Pinpoint the cell where the given text exists, returning its (x, y) midpoint coordinate. 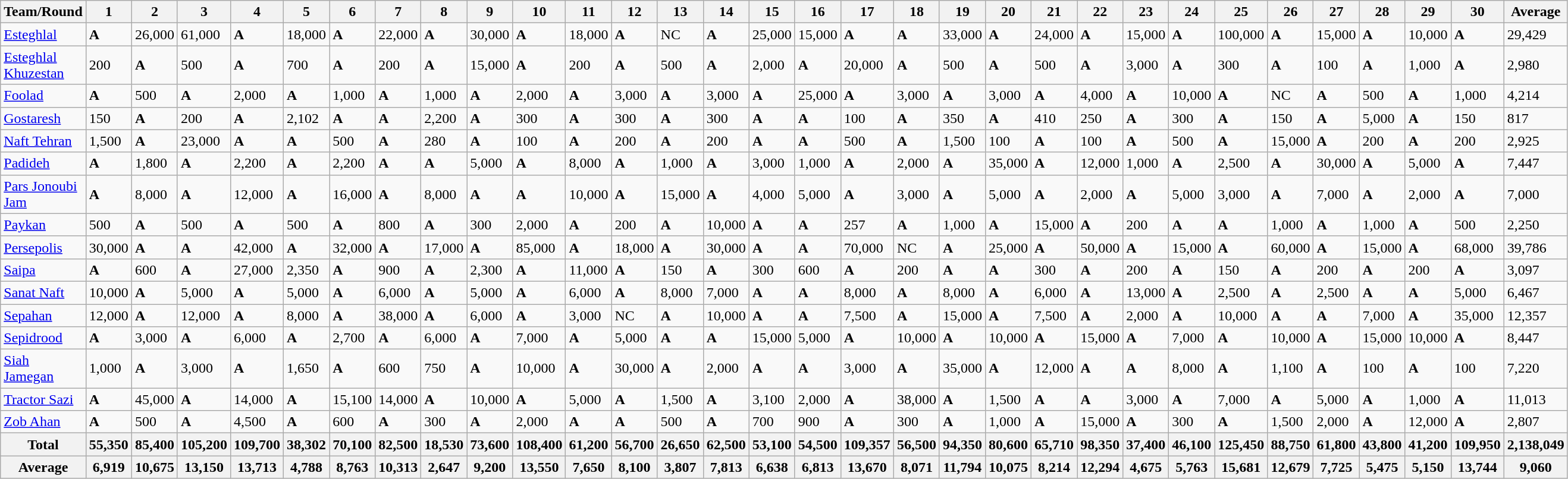
7,725 (1336, 467)
257 (867, 225)
4,214 (1536, 96)
5,475 (1382, 467)
26,650 (680, 445)
Esteghlal Khuzestan (43, 65)
280 (444, 141)
41,200 (1428, 445)
4,675 (1146, 467)
54,500 (817, 445)
73,600 (490, 445)
15,100 (352, 399)
61,200 (589, 445)
Foolad (43, 96)
Naft Tehran (43, 141)
13 (680, 12)
16 (817, 12)
9,200 (490, 467)
6,813 (817, 467)
Gostaresh (43, 118)
250 (1100, 118)
11,013 (1536, 399)
11,000 (589, 270)
30 (1478, 12)
3,097 (1536, 270)
Total (43, 445)
55,350 (108, 445)
3 (203, 12)
24 (1192, 12)
11 (589, 12)
12,679 (1291, 467)
109,357 (867, 445)
17,000 (444, 247)
16,000 (352, 194)
82,500 (399, 445)
27 (1336, 12)
13,150 (203, 467)
23,000 (203, 141)
100,000 (1241, 34)
2,138,049 (1536, 445)
109,700 (257, 445)
7,447 (1536, 163)
88,750 (1291, 445)
5,763 (1192, 467)
8,447 (1536, 338)
2,250 (1536, 225)
1 (108, 12)
12,357 (1536, 316)
Persepolis (43, 247)
15,681 (1241, 467)
1,650 (307, 368)
24,000 (1054, 34)
61,800 (1336, 445)
29,429 (1536, 34)
2,700 (352, 338)
61,000 (203, 34)
8 (444, 12)
8,100 (634, 467)
109,950 (1478, 445)
4,500 (257, 422)
56,700 (634, 445)
20 (1008, 12)
20,000 (867, 65)
26 (1291, 12)
800 (399, 225)
8,763 (352, 467)
2 (155, 12)
13,744 (1478, 467)
6,919 (108, 467)
32,000 (352, 247)
13,550 (539, 467)
Team/Round (43, 12)
2,102 (307, 118)
18,530 (444, 445)
9 (490, 12)
3,100 (772, 399)
38,302 (307, 445)
2,350 (307, 270)
750 (444, 368)
Tractor Sazi (43, 399)
11,794 (962, 467)
46,100 (1192, 445)
12 (634, 12)
350 (962, 118)
7,813 (726, 467)
Saipa (43, 270)
37,400 (1146, 445)
29 (1428, 12)
23 (1146, 12)
Pars Jonoubi Jam (43, 194)
33,000 (962, 34)
Padideh (43, 163)
18 (916, 12)
98,350 (1100, 445)
85,000 (539, 247)
53,100 (772, 445)
22 (1100, 12)
22,000 (399, 34)
7,220 (1536, 368)
60,000 (1291, 247)
14 (726, 12)
80,600 (1008, 445)
5,150 (1428, 467)
3,807 (680, 467)
27,000 (257, 270)
Sepidrood (43, 338)
45,000 (155, 399)
817 (1536, 118)
Zob Ahan (43, 422)
6 (352, 12)
85,400 (155, 445)
10,313 (399, 467)
70,000 (867, 247)
56,500 (916, 445)
10 (539, 12)
108,400 (539, 445)
25 (1241, 12)
2,300 (490, 270)
7 (399, 12)
12,294 (1100, 467)
65,710 (1054, 445)
19 (962, 12)
7,650 (589, 467)
Paykan (43, 225)
39,786 (1536, 247)
13,713 (257, 467)
21 (1054, 12)
410 (1054, 118)
6,638 (772, 467)
5 (307, 12)
1,800 (155, 163)
10,675 (155, 467)
8,214 (1054, 467)
68,000 (1478, 247)
4,788 (307, 467)
2,980 (1536, 65)
50,000 (1100, 247)
70,100 (352, 445)
Sanat Naft (43, 292)
43,800 (1382, 445)
10,075 (1008, 467)
42,000 (257, 247)
Siah Jamegan (43, 368)
13,000 (1146, 292)
94,350 (962, 445)
Esteghlal (43, 34)
15 (772, 12)
2,647 (444, 467)
6,467 (1536, 292)
1,100 (1291, 368)
28 (1382, 12)
105,200 (203, 445)
2,807 (1536, 422)
13,670 (867, 467)
Sepahan (43, 316)
2,925 (1536, 141)
62,500 (726, 445)
9,060 (1536, 467)
17 (867, 12)
26,000 (155, 34)
4 (257, 12)
8,071 (916, 467)
125,450 (1241, 445)
